Search for the cell housing the specified text and yield its [X, Y] center coordinate. 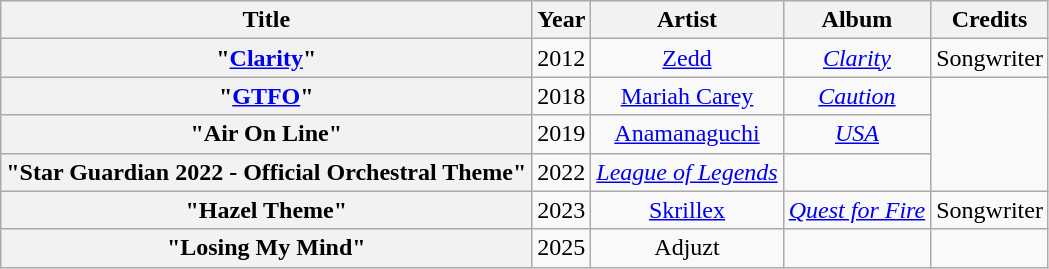
Title [266, 20]
2022 [562, 172]
"Losing My Mind" [266, 248]
Caution [856, 96]
USA [856, 134]
2019 [562, 134]
Skrillex [687, 210]
Adjuzt [687, 248]
Credits [990, 20]
Year [562, 20]
Mariah Carey [687, 96]
Artist [687, 20]
Clarity [856, 58]
Quest for Fire [856, 210]
"GTFO" [266, 96]
2012 [562, 58]
"Air On Line" [266, 134]
2025 [562, 248]
League of Legends [687, 172]
"Hazel Theme" [266, 210]
2023 [562, 210]
Zedd [687, 58]
"Clarity" [266, 58]
"Star Guardian 2022 - Official Orchestral Theme" [266, 172]
Anamanaguchi [687, 134]
2018 [562, 96]
Album [856, 20]
